Scan for the cell matching the given text and deliver its (x, y) coordinate at center. 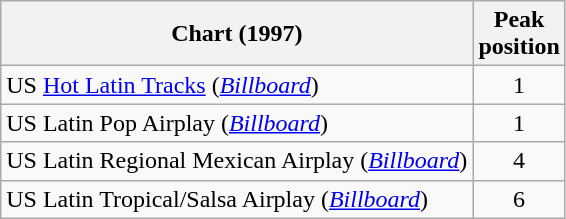
4 (519, 161)
US Latin Tropical/Salsa Airplay (Billboard) (237, 199)
Chart (1997) (237, 34)
Peakposition (519, 34)
US Latin Pop Airplay (Billboard) (237, 123)
US Hot Latin Tracks (Billboard) (237, 85)
US Latin Regional Mexican Airplay (Billboard) (237, 161)
6 (519, 199)
